Return [x, y] of the center of cell containing provided text 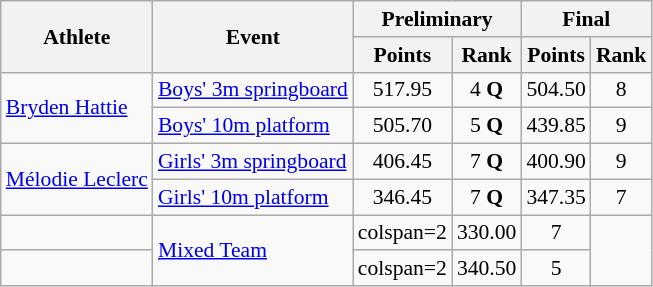
406.45 [402, 162]
Boys' 10m platform [253, 126]
340.50 [486, 269]
439.85 [556, 126]
347.35 [556, 197]
Event [253, 36]
8 [622, 90]
504.50 [556, 90]
Girls' 3m springboard [253, 162]
Final [586, 19]
Girls' 10m platform [253, 197]
5 Q [486, 126]
Bryden Hattie [77, 108]
400.90 [556, 162]
4 Q [486, 90]
330.00 [486, 233]
Preliminary [438, 19]
5 [556, 269]
505.70 [402, 126]
Athlete [77, 36]
Mixed Team [253, 250]
517.95 [402, 90]
Boys' 3m springboard [253, 90]
346.45 [402, 197]
Mélodie Leclerc [77, 180]
